Return (X, Y) of the center of cell containing provided text 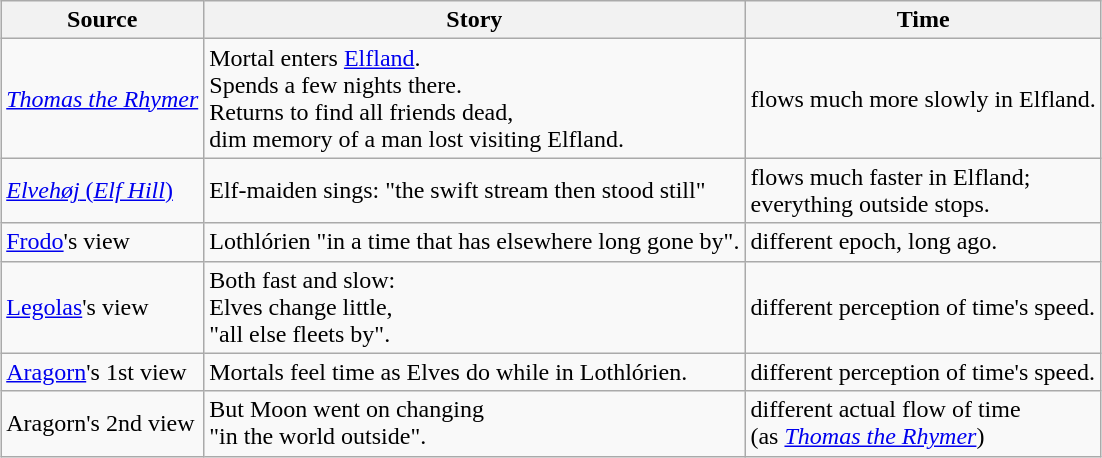
Story (474, 20)
Frodo's view (102, 242)
But Moon went on changing"in the world outside". (474, 424)
Elvehøj (Elf Hill) (102, 190)
different epoch, long ago. (923, 242)
Thomas the Rhymer (102, 98)
Aragorn's 1st view (102, 372)
Legolas's view (102, 307)
Both fast and slow:Elves change little,"all else fleets by". (474, 307)
flows much faster in Elfland;everything outside stops. (923, 190)
Mortals feel time as Elves do while in Lothlórien. (474, 372)
Time (923, 20)
different actual flow of time(as Thomas the Rhymer) (923, 424)
Mortal enters Elfland.Spends a few nights there.Returns to find all friends dead,dim memory of a man lost visiting Elfland. (474, 98)
flows much more slowly in Elfland. (923, 98)
Elf-maiden sings: "the swift stream then stood still" (474, 190)
Aragorn's 2nd view (102, 424)
Lothlórien "in a time that has elsewhere long gone by". (474, 242)
Source (102, 20)
